Pinpoint the cell where the given text exists, returning its (x, y) midpoint coordinate. 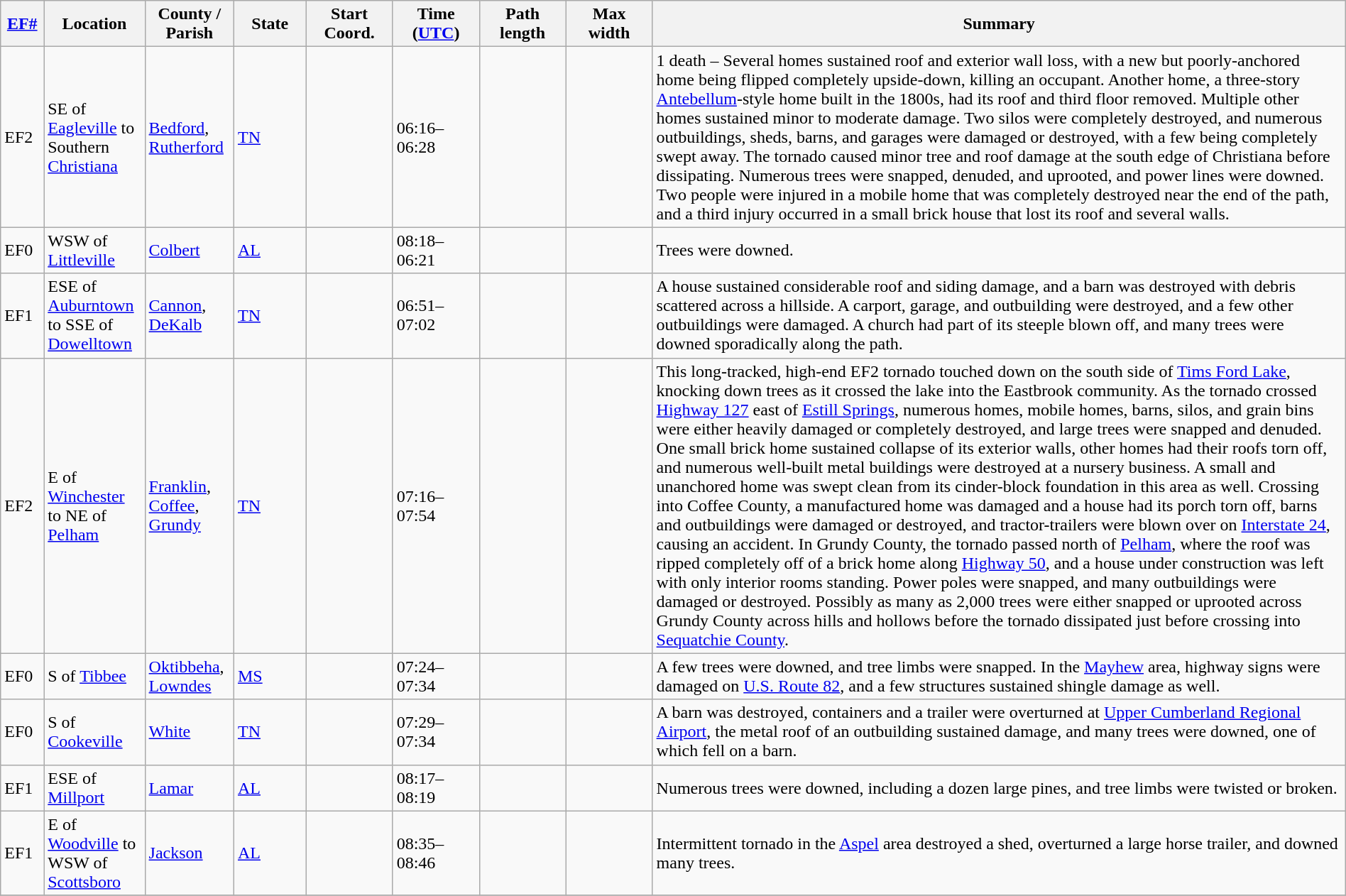
Location (94, 24)
Oktibbeha, Lowndes (189, 676)
Colbert (189, 250)
ESE of Millport (94, 788)
S of Tibbee (94, 676)
Franklin, Coffee, Grundy (189, 506)
EF# (23, 24)
Intermittent tornado in the Aspel area destroyed a shed, overturned a large horse trailer, and downed many trees. (999, 853)
07:29–07:34 (436, 732)
06:51–07:02 (436, 315)
07:16–07:54 (436, 506)
08:35–08:46 (436, 853)
E of Winchester to NE of Pelham (94, 506)
Lamar (189, 788)
Jackson (189, 853)
ESE of Auburntown to SSE of Dowelltown (94, 315)
Start Coord. (349, 24)
State (270, 24)
Bedford, Rutherford (189, 137)
SE of Eagleville to Southern Christiana (94, 137)
06:16–06:28 (436, 137)
Numerous trees were downed, including a dozen large pines, and tree limbs were twisted or broken. (999, 788)
Max width (609, 24)
Summary (999, 24)
08:17–08:19 (436, 788)
S of Cookeville (94, 732)
White (189, 732)
E of Woodville to WSW of Scottsboro (94, 853)
Path length (522, 24)
Trees were downed. (999, 250)
08:18–06:21 (436, 250)
Time (UTC) (436, 24)
WSW of Littleville (94, 250)
Cannon, DeKalb (189, 315)
County / Parish (189, 24)
07:24–07:34 (436, 676)
MS (270, 676)
